Return the [X, Y] coordinate for the center point of the cell that contains the specified text.  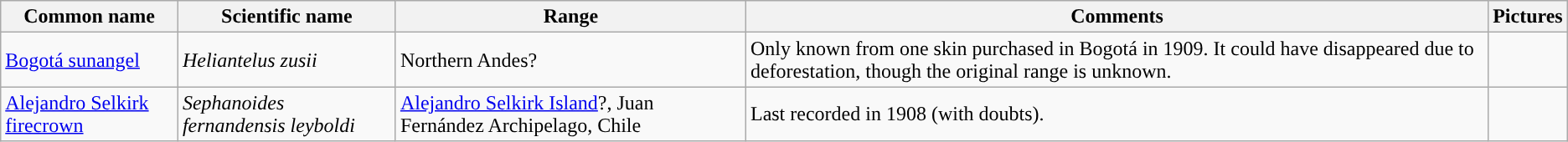
Scientific name [286, 17]
Pictures [1528, 17]
Heliantelus zusii [286, 60]
Range [570, 17]
Comments [1117, 17]
Alejandro Selkirk Island?, Juan Fernández Archipelago, Chile [570, 114]
Sephanoides fernandensis leyboldi [286, 114]
Only known from one skin purchased in Bogotá in 1909. It could have disappeared due to deforestation, though the original range is unknown. [1117, 60]
Alejandro Selkirk firecrown [90, 114]
Common name [90, 17]
Northern Andes? [570, 60]
Bogotá sunangel [90, 60]
Last recorded in 1908 (with doubts). [1117, 114]
